Locate the cell with the specified text and output its [x, y] center coordinate. 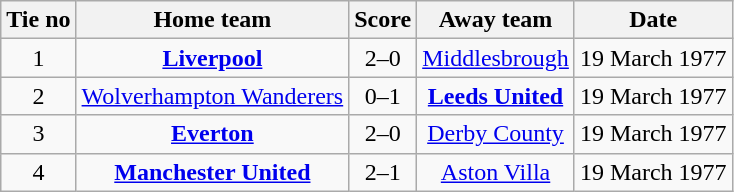
2 [38, 96]
1 [38, 58]
4 [38, 172]
Score [383, 20]
Manchester United [212, 172]
3 [38, 134]
Derby County [496, 134]
Middlesbrough [496, 58]
2–1 [383, 172]
Leeds United [496, 96]
Tie no [38, 20]
Date [653, 20]
Home team [212, 20]
0–1 [383, 96]
Wolverhampton Wanderers [212, 96]
Liverpool [212, 58]
Everton [212, 134]
Aston Villa [496, 172]
Away team [496, 20]
